Scan for the cell matching the given text and deliver its (x, y) coordinate at center. 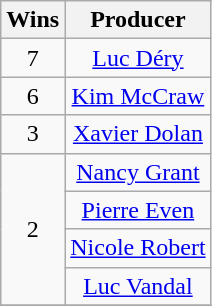
Producer (138, 20)
2 (33, 229)
Xavier Dolan (138, 134)
3 (33, 134)
Luc Vandal (138, 286)
6 (33, 96)
7 (33, 58)
Luc Déry (138, 58)
Nancy Grant (138, 172)
Pierre Even (138, 210)
Wins (33, 20)
Nicole Robert (138, 248)
Kim McCraw (138, 96)
